Provide the (x, y) coordinate of the cell's center where the given text is located.  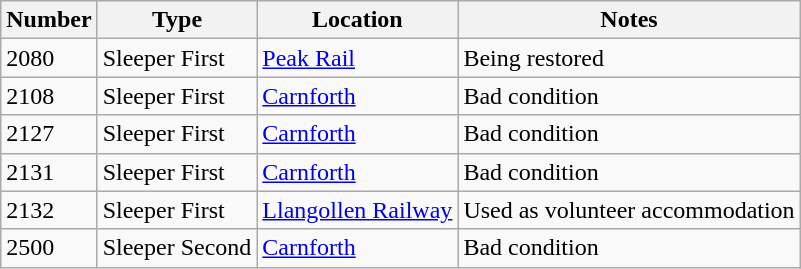
2080 (49, 58)
2127 (49, 134)
2500 (49, 248)
2132 (49, 210)
Notes (629, 20)
2108 (49, 96)
Sleeper Second (177, 248)
Number (49, 20)
Used as volunteer accommodation (629, 210)
Being restored (629, 58)
2131 (49, 172)
Llangollen Railway (358, 210)
Location (358, 20)
Type (177, 20)
Peak Rail (358, 58)
